Scan for the cell matching the given text and deliver its [x, y] coordinate at center. 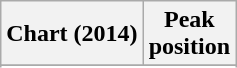
Peakposition [189, 34]
Chart (2014) [72, 34]
